Locate the cell with the specified text and output its (x, y) center coordinate. 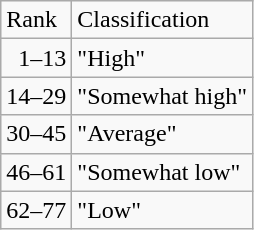
Classification (162, 20)
1–13 (36, 58)
14–29 (36, 96)
"Low" (162, 210)
"Average" (162, 134)
"Somewhat high" (162, 96)
Rank (36, 20)
30–45 (36, 134)
"Somewhat low" (162, 172)
46–61 (36, 172)
62–77 (36, 210)
"High" (162, 58)
